From the cell containing the given text, extract its center point as (x, y) coordinate. 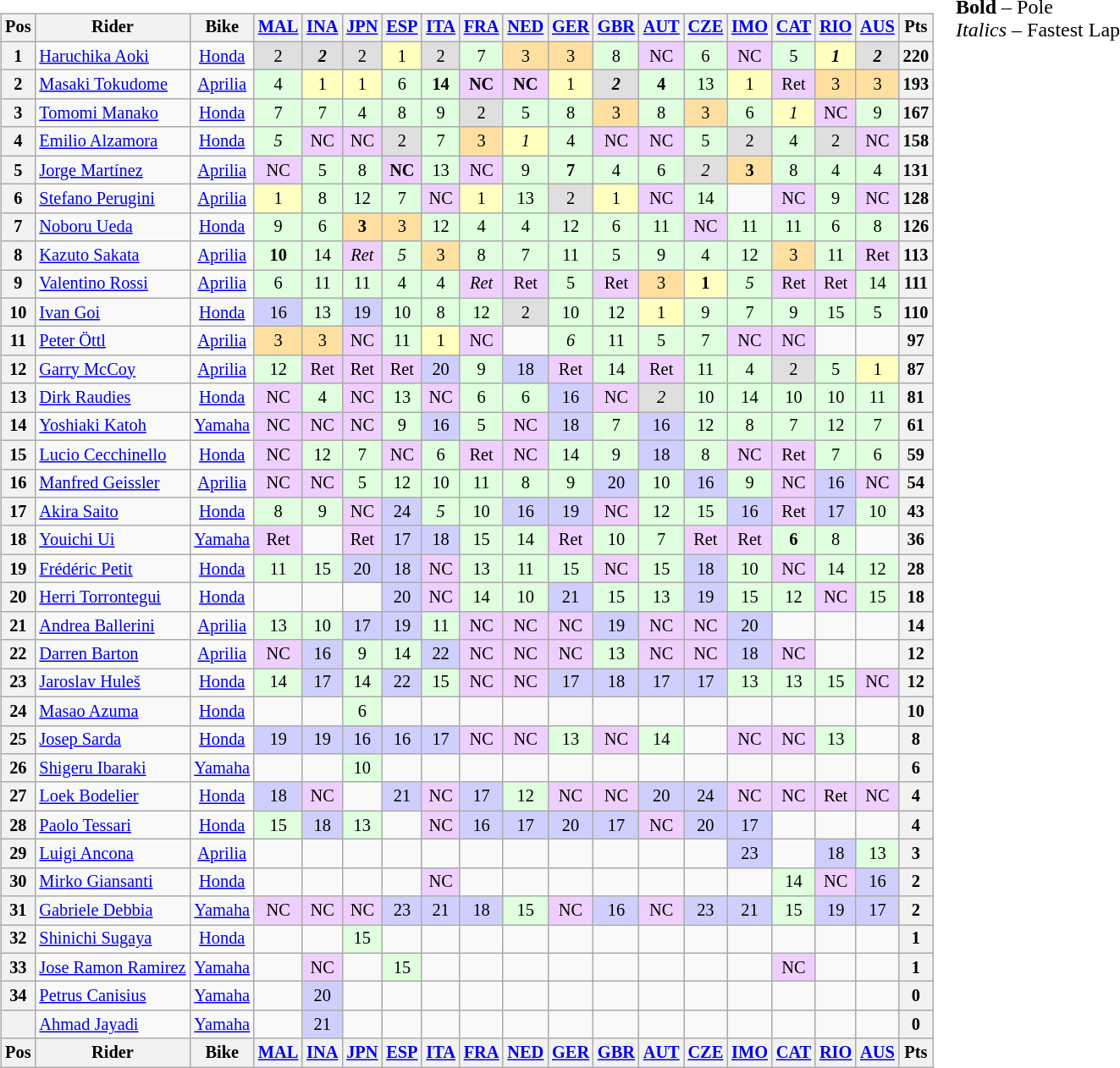
29 (18, 854)
Valentino Rossi (112, 284)
Peter Öttl (112, 341)
220 (916, 56)
110 (916, 312)
Paolo Tessari (112, 825)
Masao Azuma (112, 711)
111 (916, 284)
Haruchika Aoki (112, 56)
Darren Barton (112, 654)
Frédéric Petit (112, 569)
27 (18, 796)
97 (916, 341)
113 (916, 256)
Tomomi Manako (112, 113)
193 (916, 85)
31 (18, 911)
Dirk Raudies (112, 398)
Andrea Ballerini (112, 625)
Gabriele Debbia (112, 911)
Shigeru Ibaraki (112, 768)
30 (18, 882)
Jaroslav Huleš (112, 683)
25 (18, 740)
Jorge Martínez (112, 170)
Youichi Ui (112, 540)
43 (916, 512)
26 (18, 768)
Manfred Geissler (112, 483)
33 (18, 967)
Luigi Ancona (112, 854)
128 (916, 199)
Mirko Giansanti (112, 882)
126 (916, 227)
87 (916, 370)
Herri Torrontegui (112, 597)
Emilio Alzamora (112, 141)
Stefano Perugini (112, 199)
Kazuto Sakata (112, 256)
Petrus Canisius (112, 996)
Garry McCoy (112, 370)
Ahmad Jayadi (112, 1025)
36 (916, 540)
81 (916, 398)
Lucio Cecchinello (112, 454)
Yoshiaki Katoh (112, 427)
Shinichi Sugaya (112, 939)
34 (18, 996)
54 (916, 483)
131 (916, 170)
Noboru Ueda (112, 227)
Josep Sarda (112, 740)
61 (916, 427)
Masaki Tokudome (112, 85)
158 (916, 141)
Akira Saito (112, 512)
Loek Bodelier (112, 796)
Ivan Goi (112, 312)
Jose Ramon Ramirez (112, 967)
167 (916, 113)
59 (916, 454)
32 (18, 939)
